Provide the [X, Y] coordinate of the cell's center where the given text is located.  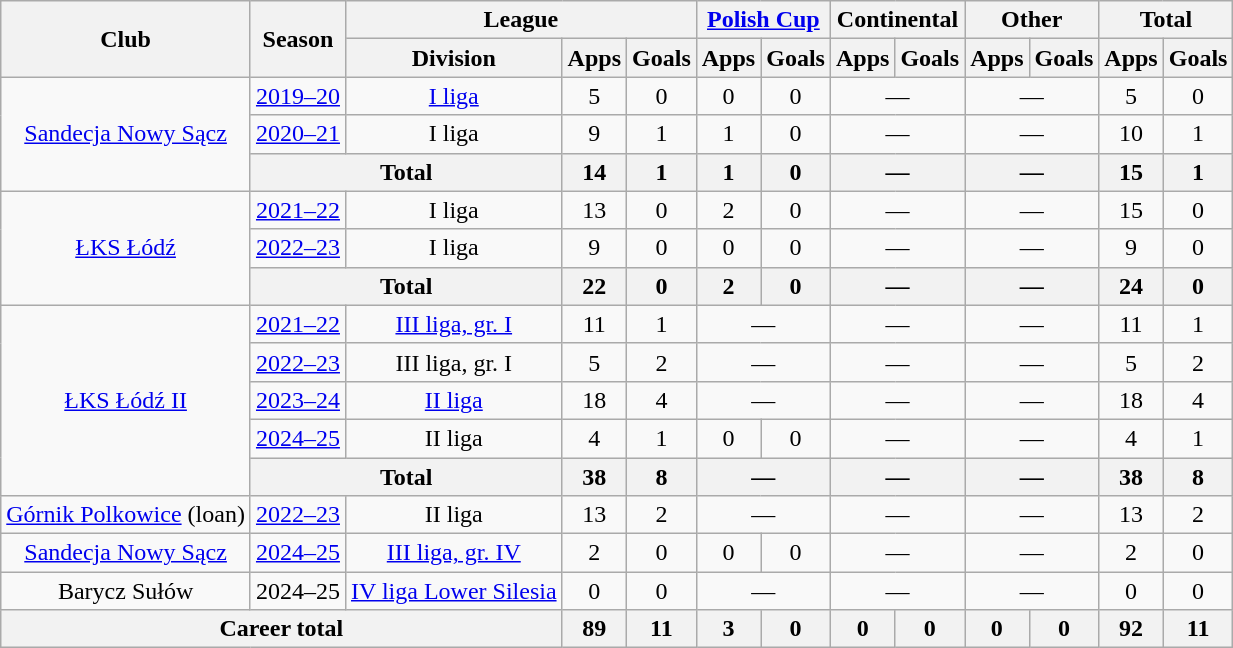
24 [1131, 286]
14 [594, 172]
ŁKS Łódź II [126, 400]
2019–20 [298, 96]
IV liga Lower Silesia [454, 591]
10 [1131, 134]
III liga, gr. IV [454, 553]
92 [1131, 629]
League [520, 20]
Season [298, 39]
ŁKS Łódź [126, 248]
2020–21 [298, 134]
Polish Cup [763, 20]
Division [454, 58]
Club [126, 39]
Other [1032, 20]
Career total [282, 629]
Continental [897, 20]
89 [594, 629]
22 [594, 286]
Górnik Polkowice (loan) [126, 515]
Barycz Sułów [126, 591]
3 [728, 629]
2023–24 [298, 400]
